Capture the cell that displays the provided text and extract its [x, y] central coordinate. 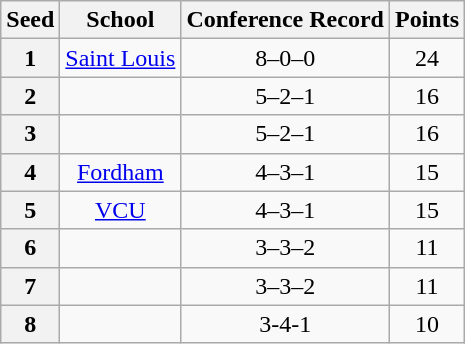
VCU [120, 210]
Fordham [120, 172]
Seed [30, 20]
10 [426, 324]
1 [30, 58]
3 [30, 134]
8 [30, 324]
Saint Louis [120, 58]
8–0–0 [286, 58]
7 [30, 286]
6 [30, 248]
3-4-1 [286, 324]
4 [30, 172]
Conference Record [286, 20]
24 [426, 58]
5 [30, 210]
2 [30, 96]
School [120, 20]
Points [426, 20]
